Extract the (x, y) coordinate from the center of the cell holding the provided text.  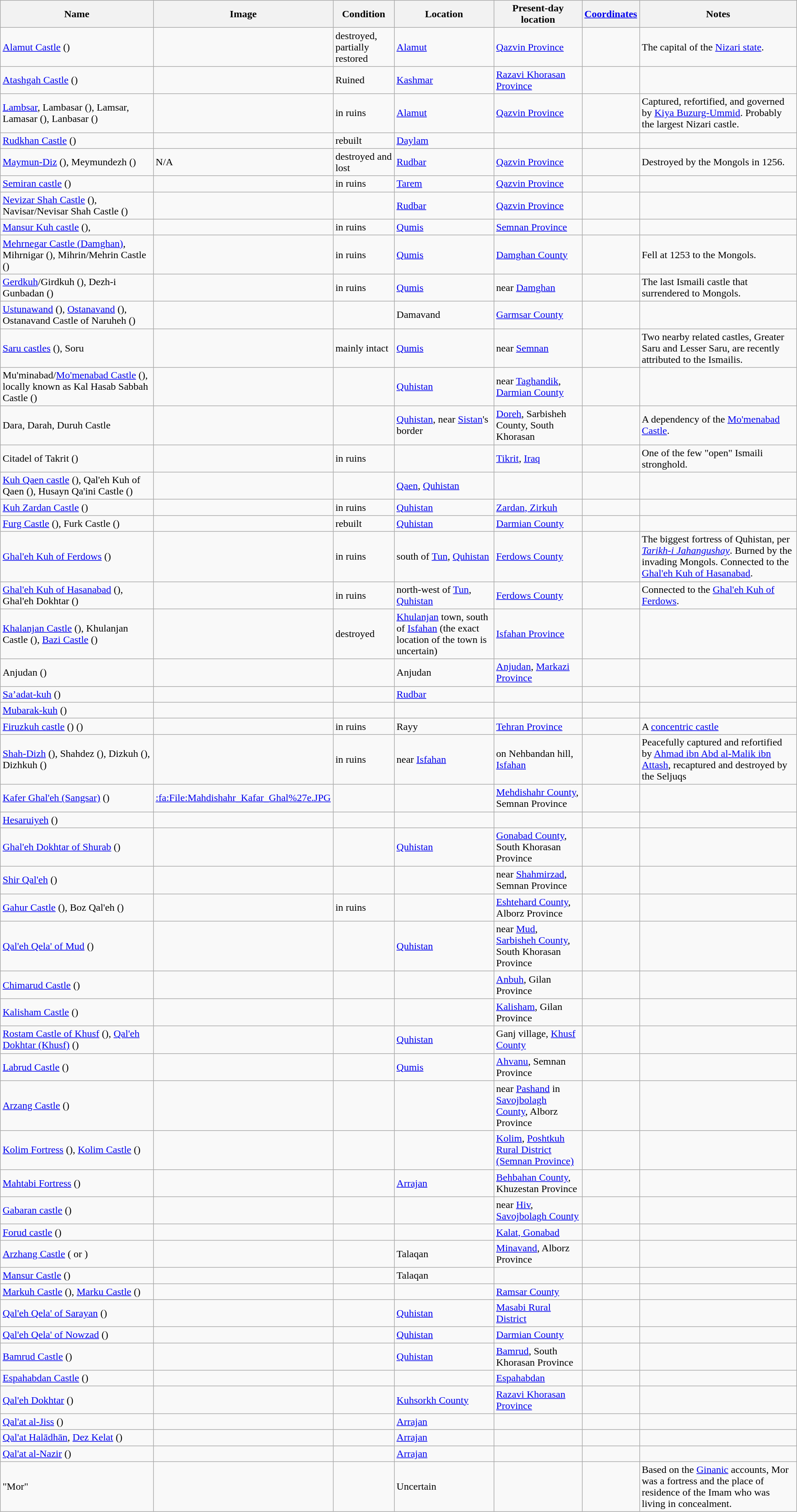
Shah-Dizh (), Shahdez (), Dizkuh (), Dizhkuh () (77, 759)
near Taghandik, Darmian County (538, 387)
Semiran castle () (77, 184)
Citadel of Takrit () (77, 458)
Daylam (444, 140)
Present-day location (538, 14)
on Nehbandan hill, Isfahan (538, 759)
Destroyed by the Mongols in 1256. (718, 162)
Behbahan County, Khuzestan Province (538, 1183)
Zardan, Zirkuh (538, 508)
Firuzkuh castle () () (77, 726)
Qal'eh Qela' of Mud () (77, 946)
Forud castle () (77, 1232)
Gahur Castle (), Boz Qal'eh () (77, 907)
Kuh Qaen castle (), Qal'eh Kuh of Qaen (), Husayn Qa'ini Castle () (77, 486)
Lambsar, Lambasar (), Lamsar, Lamasar (), Lanbasar () (77, 113)
destroyed, partially restored (363, 47)
Qal'eh Qela' of Sarayan () (77, 1314)
Sa’adat-kuh () (77, 694)
Based on the Ginanic accounts, Mor was a fortress and the place of residence of the Imam who was living in concealment. (718, 1487)
Tehran Province (538, 726)
One of the few "open" Ismaili stronghold. (718, 458)
Espahabdan Castle () (77, 1378)
Condition (363, 14)
Anjudan () (77, 673)
Ahvanu, Semnan Province (538, 1067)
near Shahmirzad, Semnan Province (538, 880)
Uncertain (444, 1487)
Gabaran castle () (77, 1210)
Fell at 1253 to the Mongols. (718, 254)
Image (243, 14)
Ghal'eh Kuh of Ferdows () (77, 557)
Mehdishahr County, Semnan Province (538, 798)
Khulanjan town, south of Isfahan (the exact location of the town is uncertain) (444, 634)
Kuhsorkh County (444, 1400)
Anjudan, Markazi Province (538, 673)
Isfahan Province (538, 634)
The biggest fortress of Quhistan, per Tarikh-i Jahangushay. Burned by the invading Mongols. Connected to the Ghal'eh Kuh of Hasanabad. (718, 557)
Arzang Castle () (77, 1106)
Atashgah Castle () (77, 80)
Espahabdan (538, 1378)
Two nearby related castles, Greater Saru and Lesser Saru, are recently attributed to the Ismailis. (718, 348)
Minavand, Alborz Province (538, 1254)
Mahtabi Fortress () (77, 1183)
Eshtehard County, Alborz Province (538, 907)
destroyed (363, 634)
:fa:File:Mahdishahr_Kafar_Ghal%27e.JPG (243, 798)
Damavand (444, 315)
destroyed and lost (363, 162)
Mansur Castle () (77, 1275)
near Hiv, Savojbolagh County (538, 1210)
Tikrit, Iraq (538, 458)
Qal'at al-Nazir () (77, 1454)
Damghan County (538, 254)
Mehrnegar Castle (Damghan), Mihrnigar (), Mihrin/Mehrin Castle () (77, 254)
Markuh Castle (), Marku Castle () (77, 1291)
Quhistan, near Sistan's border (444, 426)
Location (444, 14)
Chimarud Castle () (77, 985)
Gerdkuh/Girdkuh (), Dezh-i Gunbadan () (77, 288)
Name (77, 14)
Mansur Kuh castle (), (77, 227)
Kalat, Gonabad (538, 1232)
Connected to the Ghal'eh Kuh of Ferdows. (718, 595)
Semnan Province (538, 227)
N/A (243, 162)
Kolim Fortress (), Kolim Castle () (77, 1150)
Kuh Zardan Castle () (77, 508)
Bamrud Castle () (77, 1356)
Masabi Rural District (538, 1314)
Ganj village, Khusf County (538, 1039)
Khalanjan Castle (), Khulanjan Castle (), Bazi Castle () (77, 634)
Rostam Castle of Khusf (), Qal'eh Dokhtar (Khusf) () (77, 1039)
Kolim, Poshtkuh Rural District (Semnan Province) (538, 1150)
Mu'minabad/Mo'menabad Castle (), locally known as Kal Hasab Sabbah Castle () (77, 387)
Alamut Castle () (77, 47)
Arzhang Castle ( or ) (77, 1254)
Kashmar (444, 80)
Kalisham, Gilan Province (538, 1012)
Gonabad County, South Khorasan Province (538, 847)
near Mud, Sarbisheh County, South Khorasan Province (538, 946)
Rayy (444, 726)
Qal'eh Qela' of Nowzad () (77, 1335)
A dependency of the Mo'menabad Castle. (718, 426)
Tarem (444, 184)
Rudkhan Castle () (77, 140)
A concentric castle (718, 726)
north-west of Tun, Quhistan (444, 595)
Notes (718, 14)
"Mor" (77, 1487)
Bamrud, South Khorasan Province (538, 1356)
mainly intact (363, 348)
near Damghan (538, 288)
Anjudan (444, 673)
Labrud Castle () (77, 1067)
Anbuh, Gilan Province (538, 985)
near Isfahan (444, 759)
Kalisham Castle () (77, 1012)
The capital of the Nizari state. (718, 47)
Peacefully captured and refortified by Ahmad ibn Abd al-Malik ibn Attash, recaptured and destroyed by the Seljuqs (718, 759)
Qal'eh Dokhtar () (77, 1400)
Qaen, Quhistan (444, 486)
Qal'at Halādhān, Dez Kelat () (77, 1438)
Dara, Darah, Duruh Castle (77, 426)
Ghal'eh Dokhtar of Shurab () (77, 847)
Nevizar Shah Castle (), Navisar/Nevisar Shah Castle () (77, 205)
near Pashand in Savojbolagh County, Alborz Province (538, 1106)
Captured, refortified, and governed by Kiya Buzurg-Ummid. Probably the largest Nizari castle. (718, 113)
Ghal'eh Kuh of Hasanabad (), Ghal'eh Dokhtar () (77, 595)
Coordinates (611, 14)
Mubarak-kuh () (77, 710)
The last Ismaili castle that surrendered to Mongols. (718, 288)
Hesaruiyeh () (77, 819)
Kafer Ghal'eh (Sangsar) () (77, 798)
Qal'at al-Jiss () (77, 1422)
Doreh, Sarbisheh County, South Khorasan (538, 426)
Ruined (363, 80)
Ramsar County (538, 1291)
Garmsar County (538, 315)
south of Tun, Quhistan (444, 557)
Maymun-Diz (), Meymundezh () (77, 162)
Furg Castle (), Furk Castle () (77, 523)
Shir Qal'eh () (77, 880)
near Semnan (538, 348)
Ustunawand (), Ostanavand (), Ostanavand Castle of Naruheh () (77, 315)
Saru castles (), Soru (77, 348)
